Output the [x, y] coordinate of the center of the cell containing the given text.  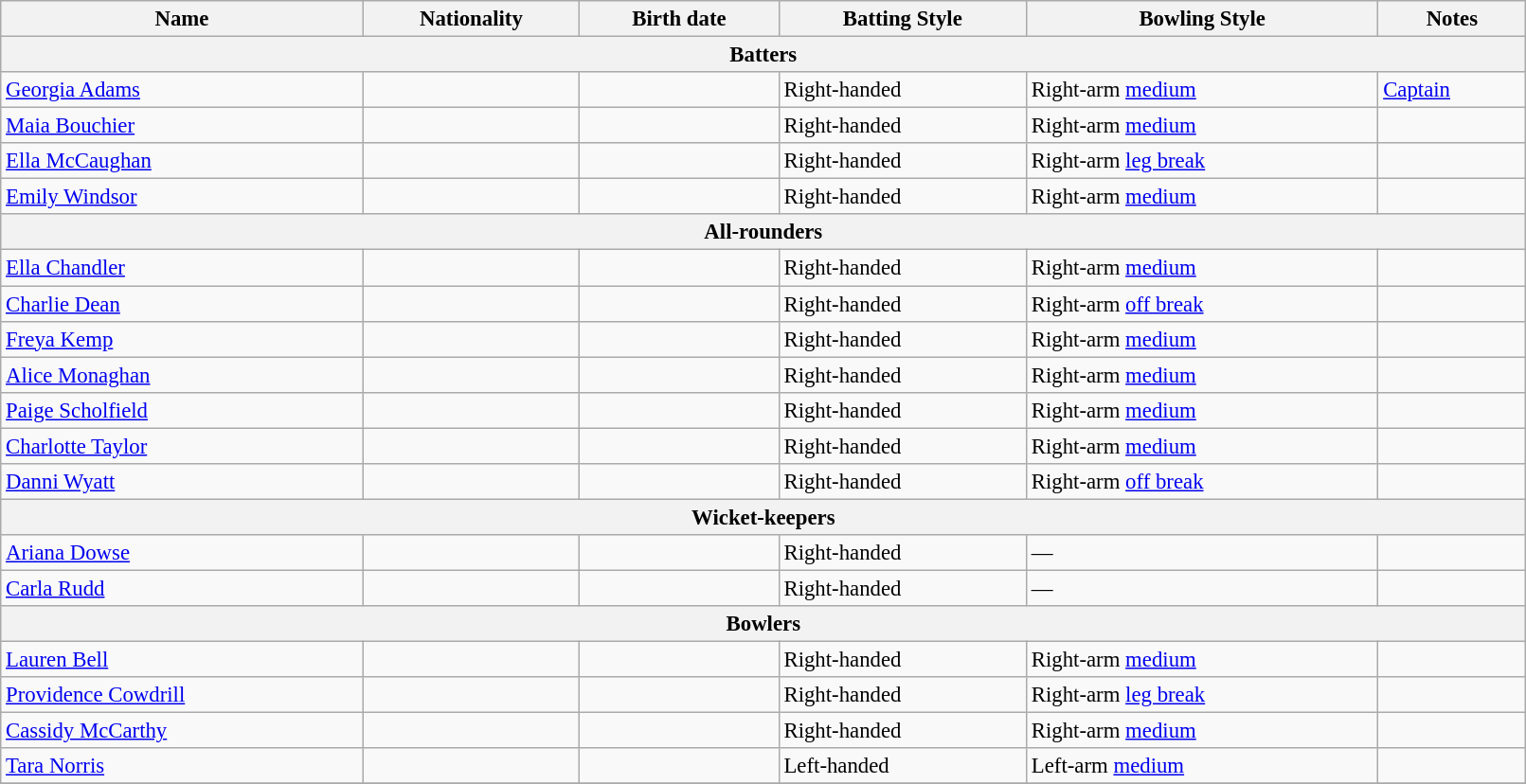
Bowling Style [1201, 19]
Left-arm medium [1201, 766]
Nationality [472, 19]
Charlie Dean [182, 304]
Charlotte Taylor [182, 446]
Danni Wyatt [182, 482]
Carla Rudd [182, 588]
Ariana Dowse [182, 553]
All-rounders [763, 232]
Georgia Adams [182, 90]
Captain [1452, 90]
Emily Windsor [182, 197]
Left-handed [902, 766]
Batting Style [902, 19]
Wicket-keepers [763, 517]
Providence Cowdrill [182, 695]
Notes [1452, 19]
Name [182, 19]
Cassidy McCarthy [182, 731]
Lauren Bell [182, 660]
Paige Scholfield [182, 410]
Ella Chandler [182, 268]
Bowlers [763, 624]
Ella McCaughan [182, 161]
Tara Norris [182, 766]
Birth date [679, 19]
Alice Monaghan [182, 375]
Maia Bouchier [182, 126]
Freya Kemp [182, 339]
Batters [763, 55]
